Pinpoint the cell where the given text exists, returning its (X, Y) midpoint coordinate. 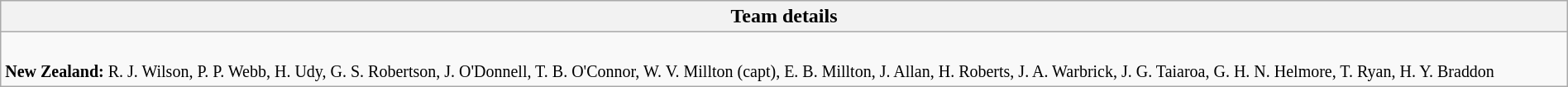
Team details (784, 17)
